Return the [X, Y] coordinate for the center point of the cell that contains the specified text.  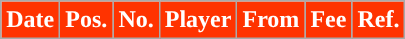
From [271, 20]
Player [198, 20]
Fee [328, 20]
Date [30, 20]
Pos. [86, 20]
No. [136, 20]
Ref. [378, 20]
